Find where the given text appears and provide that cell's center as (X, Y) coordinate. 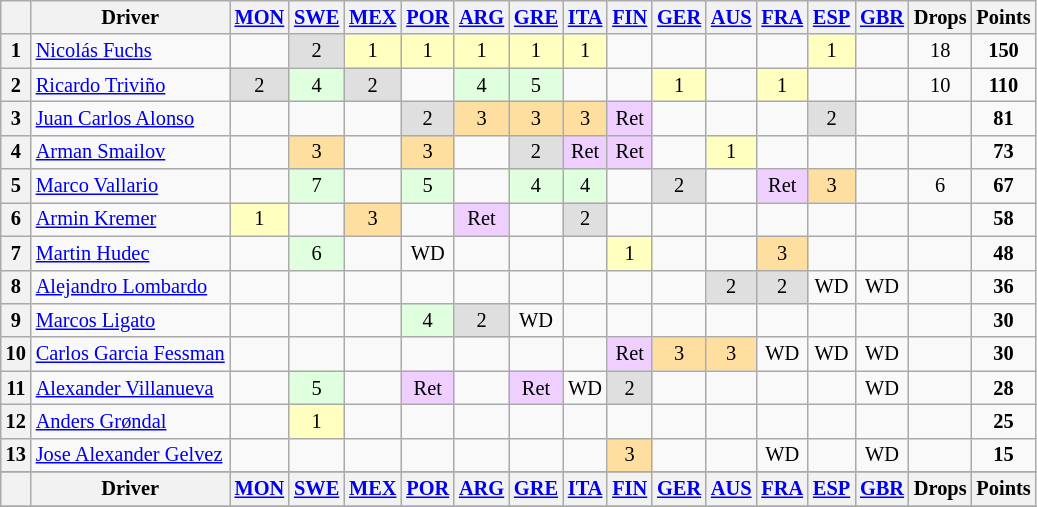
Arman Smailov (130, 152)
Armin Kremer (130, 219)
48 (1003, 253)
Alexander Villanueva (130, 388)
Ricardo Triviño (130, 85)
81 (1003, 118)
150 (1003, 51)
Marcos Ligato (130, 320)
Jose Alexander Gelvez (130, 455)
Alejandro Lombardo (130, 287)
58 (1003, 219)
8 (16, 287)
67 (1003, 186)
Martin Hudec (130, 253)
18 (940, 51)
110 (1003, 85)
25 (1003, 421)
15 (1003, 455)
12 (16, 421)
Nicolás Fuchs (130, 51)
9 (16, 320)
Anders Grøndal (130, 421)
36 (1003, 287)
Carlos Garcia Fessman (130, 354)
73 (1003, 152)
Juan Carlos Alonso (130, 118)
13 (16, 455)
Marco Vallario (130, 186)
28 (1003, 388)
11 (16, 388)
